Identify which cell holds the provided text, then report its (x, y) central coordinate. 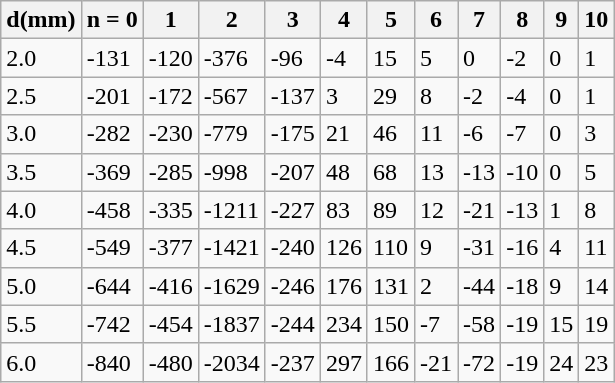
46 (390, 134)
6 (436, 20)
-44 (480, 286)
-376 (232, 58)
-201 (112, 96)
68 (390, 172)
-998 (232, 172)
-779 (232, 134)
166 (390, 362)
4.5 (41, 248)
89 (390, 210)
297 (344, 362)
83 (344, 210)
-282 (112, 134)
-175 (292, 134)
12 (436, 210)
-58 (480, 324)
13 (436, 172)
-416 (170, 286)
2.5 (41, 96)
-1629 (232, 286)
5.0 (41, 286)
-31 (480, 248)
126 (344, 248)
-240 (292, 248)
d(mm) (41, 20)
-567 (232, 96)
4.0 (41, 210)
-131 (112, 58)
110 (390, 248)
-230 (170, 134)
29 (390, 96)
19 (596, 324)
-2034 (232, 362)
-377 (170, 248)
21 (344, 134)
-6 (480, 134)
10 (596, 20)
150 (390, 324)
-285 (170, 172)
-840 (112, 362)
6.0 (41, 362)
-480 (170, 362)
-237 (292, 362)
-246 (292, 286)
7 (480, 20)
176 (344, 286)
14 (596, 286)
-18 (522, 286)
-207 (292, 172)
2.0 (41, 58)
-96 (292, 58)
-227 (292, 210)
n = 0 (112, 20)
-549 (112, 248)
234 (344, 324)
48 (344, 172)
-10 (522, 172)
-72 (480, 362)
-335 (170, 210)
-454 (170, 324)
24 (562, 362)
3.5 (41, 172)
131 (390, 286)
3.0 (41, 134)
-244 (292, 324)
-1837 (232, 324)
-369 (112, 172)
5.5 (41, 324)
-742 (112, 324)
-1421 (232, 248)
-1211 (232, 210)
-172 (170, 96)
-137 (292, 96)
-16 (522, 248)
-458 (112, 210)
-120 (170, 58)
-644 (112, 286)
23 (596, 362)
